From the cell containing the given text, extract its center point as [x, y] coordinate. 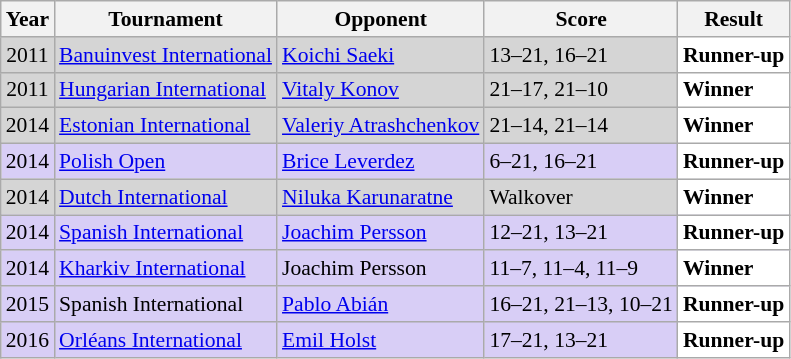
Hungarian International [166, 90]
21–17, 21–10 [581, 90]
Emil Holst [380, 340]
Score [581, 19]
Banuinvest International [166, 55]
Vitaly Konov [380, 90]
Tournament [166, 19]
2016 [28, 340]
2015 [28, 304]
21–14, 21–14 [581, 126]
Result [734, 19]
13–21, 16–21 [581, 55]
12–21, 13–21 [581, 233]
Orléans International [166, 340]
11–7, 11–4, 11–9 [581, 269]
Walkover [581, 197]
Year [28, 19]
Valeriy Atrashchenkov [380, 126]
6–21, 16–21 [581, 162]
Brice Leverdez [380, 162]
Estonian International [166, 126]
Opponent [380, 19]
Polish Open [166, 162]
16–21, 21–13, 10–21 [581, 304]
Pablo Abián [380, 304]
Niluka Karunaratne [380, 197]
Dutch International [166, 197]
Kharkiv International [166, 269]
17–21, 13–21 [581, 340]
Koichi Saeki [380, 55]
